Capture the cell that displays the provided text and extract its (X, Y) central coordinate. 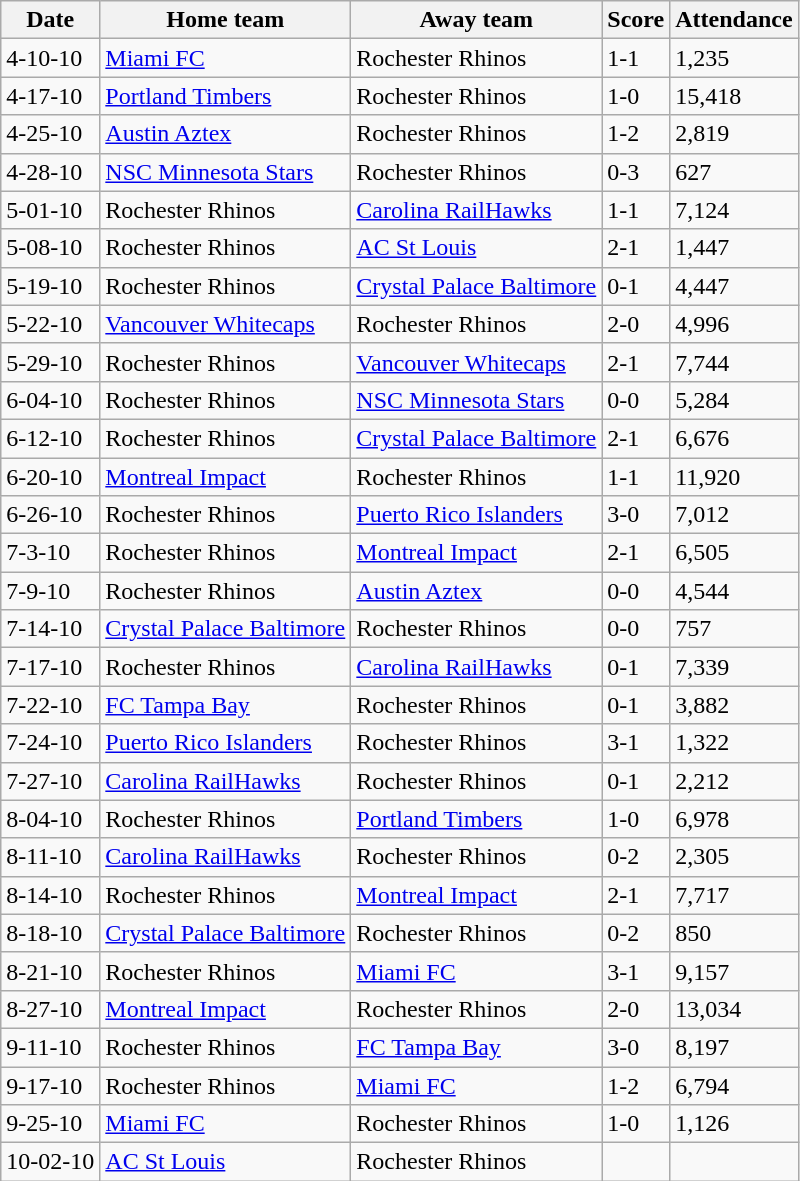
4-25-10 (50, 134)
13,034 (734, 1009)
7-27-10 (50, 781)
Home team (226, 20)
6,676 (734, 438)
7-3-10 (50, 553)
9,157 (734, 971)
7,717 (734, 895)
8-04-10 (50, 819)
757 (734, 629)
0-3 (636, 172)
1,447 (734, 248)
10-02-10 (50, 1162)
6-04-10 (50, 400)
5-19-10 (50, 286)
Attendance (734, 20)
4-17-10 (50, 96)
5,284 (734, 400)
7-22-10 (50, 705)
1,235 (734, 58)
6,978 (734, 819)
4,996 (734, 324)
9-11-10 (50, 1047)
8-14-10 (50, 895)
3,882 (734, 705)
Date (50, 20)
7-9-10 (50, 591)
7-17-10 (50, 667)
7-14-10 (50, 629)
8-27-10 (50, 1009)
6,794 (734, 1085)
7,012 (734, 515)
6-26-10 (50, 515)
4,544 (734, 591)
5-22-10 (50, 324)
7-24-10 (50, 743)
8,197 (734, 1047)
6-20-10 (50, 477)
11,920 (734, 477)
4,447 (734, 286)
1,322 (734, 743)
627 (734, 172)
8-21-10 (50, 971)
1,126 (734, 1124)
9-17-10 (50, 1085)
4-28-10 (50, 172)
2,819 (734, 134)
Away team (476, 20)
15,418 (734, 96)
8-11-10 (50, 857)
9-25-10 (50, 1124)
8-18-10 (50, 933)
5-29-10 (50, 362)
5-01-10 (50, 210)
6-12-10 (50, 438)
5-08-10 (50, 248)
850 (734, 933)
4-10-10 (50, 58)
6,505 (734, 553)
7,744 (734, 362)
Score (636, 20)
7,124 (734, 210)
2,305 (734, 857)
2,212 (734, 781)
7,339 (734, 667)
